Locate the cell with the specified text and output its (X, Y) center coordinate. 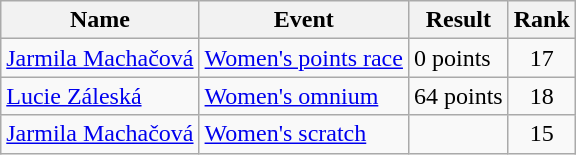
18 (542, 96)
15 (542, 134)
Women's scratch (304, 134)
Rank (542, 20)
Name (100, 20)
Women's points race (304, 58)
Event (304, 20)
17 (542, 58)
Women's omnium (304, 96)
Lucie Záleská (100, 96)
0 points (458, 58)
64 points (458, 96)
Result (458, 20)
